Return (x, y) of the center of cell containing provided text 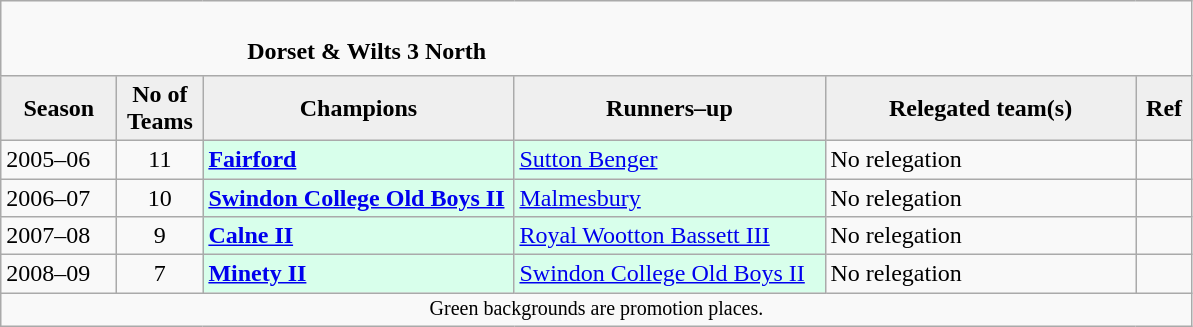
Season (59, 108)
Ref (1164, 108)
No of Teams (160, 108)
2005–06 (59, 159)
7 (160, 274)
Malmesbury (670, 197)
2008–09 (59, 274)
Minety II (358, 274)
Royal Wootton Bassett III (670, 236)
Fairford (358, 159)
Green backgrounds are promotion places. (596, 310)
Runners–up (670, 108)
10 (160, 197)
11 (160, 159)
Champions (358, 108)
Sutton Benger (670, 159)
Calne II (358, 236)
9 (160, 236)
2006–07 (59, 197)
Relegated team(s) (980, 108)
2007–08 (59, 236)
